Capture the cell that displays the provided text and extract its (x, y) central coordinate. 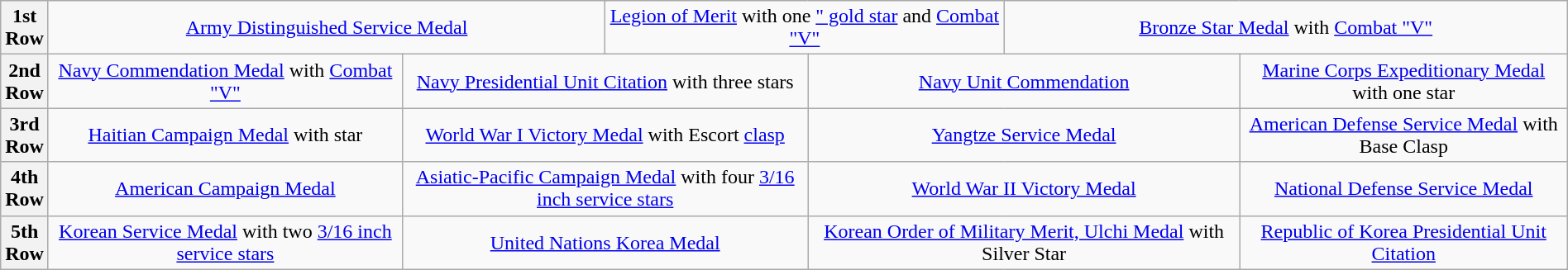
National Defense Service Medal (1403, 188)
1stRow (25, 28)
United Nations Korea Medal (605, 243)
Navy Commendation Medal with Combat "V" (225, 81)
Asiatic-Pacific Campaign Medal with four 3/16 inch service stars (605, 188)
American Campaign Medal (225, 188)
Korean Order of Military Merit, Ulchi Medal with Silver Star (1024, 243)
Bronze Star Medal with Combat "V" (1285, 28)
5thRow (25, 243)
American Defense Service Medal with Base Clasp (1403, 135)
Haitian Campaign Medal with star (225, 135)
Republic of Korea Presidential Unit Citation (1403, 243)
World War I Victory Medal with Escort clasp (605, 135)
Navy Presidential Unit Citation with three stars (605, 81)
Navy Unit Commendation (1024, 81)
3rdRow (25, 135)
Army Distinguished Service Medal (326, 28)
Legion of Merit with one " gold star and Combat "V" (805, 28)
Korean Service Medal with two 3/16 inch service stars (225, 243)
Marine Corps Expeditionary Medal with one star (1403, 81)
4thRow (25, 188)
2ndRow (25, 81)
World War II Victory Medal (1024, 188)
Yangtze Service Medal (1024, 135)
